Return (X, Y) of the center of cell containing provided text 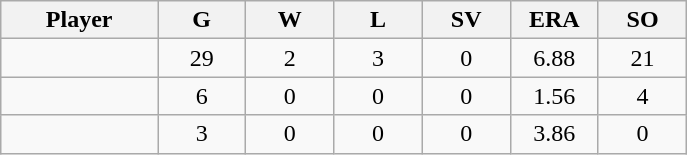
2 (290, 58)
4 (642, 96)
G (202, 20)
6.88 (554, 58)
6 (202, 96)
L (378, 20)
29 (202, 58)
W (290, 20)
ERA (554, 20)
3.86 (554, 134)
SO (642, 20)
1.56 (554, 96)
SV (466, 20)
21 (642, 58)
Player (80, 20)
